Determine the (x, y) coordinate at the center of the cell enclosing the given text.  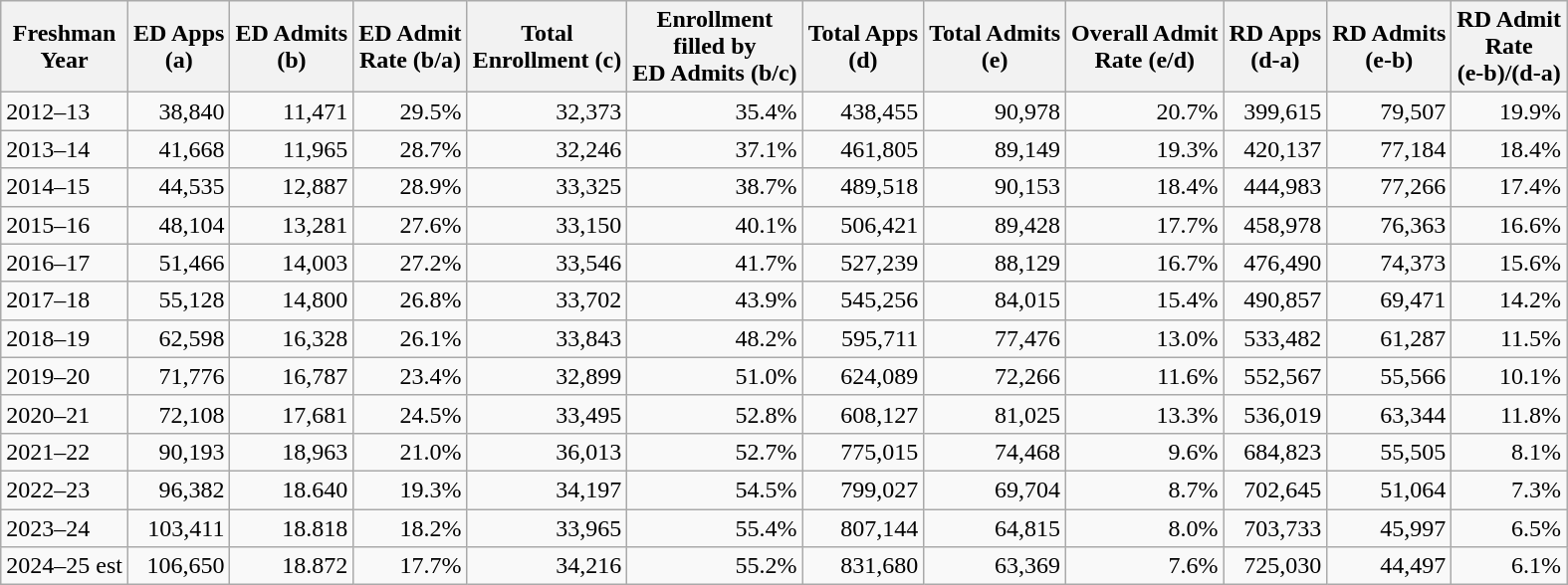
88,129 (996, 263)
77,184 (1390, 149)
552,567 (1275, 376)
536,019 (1275, 414)
6.1% (1509, 566)
69,471 (1390, 300)
775,015 (863, 452)
28.9% (410, 187)
12,887 (292, 187)
684,823 (1275, 452)
29.5% (410, 111)
ED Apps (a) (178, 47)
41,668 (178, 149)
63,344 (1390, 414)
7.6% (1145, 566)
62,598 (178, 338)
18.872 (292, 566)
545,256 (863, 300)
RD Admit Rate (e-b)/(d-a) (1509, 47)
490,857 (1275, 300)
90,193 (178, 452)
55,128 (178, 300)
ED Admit Rate (b/a) (410, 47)
55.4% (715, 528)
48.2% (715, 338)
2018–19 (65, 338)
2014–15 (65, 187)
21.0% (410, 452)
2019–20 (65, 376)
23.4% (410, 376)
2013–14 (65, 149)
52.8% (715, 414)
34,216 (548, 566)
52.7% (715, 452)
Freshman Year (65, 47)
399,615 (1275, 111)
34,197 (548, 489)
72,266 (996, 376)
84,015 (996, 300)
13.0% (1145, 338)
33,702 (548, 300)
14.2% (1509, 300)
71,776 (178, 376)
8.1% (1509, 452)
33,495 (548, 414)
2015–16 (65, 225)
32,899 (548, 376)
807,144 (863, 528)
74,373 (1390, 263)
Overall Admit Rate (e/d) (1145, 47)
RD Admits (e-b) (1390, 47)
44,497 (1390, 566)
13.3% (1145, 414)
77,266 (1390, 187)
26.8% (410, 300)
11.6% (1145, 376)
43.9% (715, 300)
81,025 (996, 414)
2024–25 est (65, 566)
624,089 (863, 376)
17,681 (292, 414)
28.7% (410, 149)
55,505 (1390, 452)
11.8% (1509, 414)
10.1% (1509, 376)
32,373 (548, 111)
2016–17 (65, 263)
40.1% (715, 225)
11,471 (292, 111)
26.1% (410, 338)
Enrollment filled by ED Admits (b/c) (715, 47)
2021–22 (65, 452)
608,127 (863, 414)
8.0% (1145, 528)
44,535 (178, 187)
48,104 (178, 225)
725,030 (1275, 566)
79,507 (1390, 111)
11.5% (1509, 338)
RD Apps (d-a) (1275, 47)
32,246 (548, 149)
33,546 (548, 263)
27.2% (410, 263)
33,965 (548, 528)
33,150 (548, 225)
11,965 (292, 149)
18.640 (292, 489)
Total Apps (d) (863, 47)
476,490 (1275, 263)
45,997 (1390, 528)
38,840 (178, 111)
55,566 (1390, 376)
Total Enrollment (c) (548, 47)
74,468 (996, 452)
489,518 (863, 187)
27.6% (410, 225)
702,645 (1275, 489)
20.7% (1145, 111)
18.818 (292, 528)
51,466 (178, 263)
77,476 (996, 338)
6.5% (1509, 528)
33,325 (548, 187)
7.3% (1509, 489)
106,650 (178, 566)
69,704 (996, 489)
9.6% (1145, 452)
19.9% (1509, 111)
103,411 (178, 528)
831,680 (863, 566)
2020–21 (65, 414)
24.5% (410, 414)
89,149 (996, 149)
18.2% (410, 528)
595,711 (863, 338)
16,328 (292, 338)
37.1% (715, 149)
36,013 (548, 452)
527,239 (863, 263)
14,003 (292, 263)
799,027 (863, 489)
420,137 (1275, 149)
16.7% (1145, 263)
506,421 (863, 225)
2017–18 (65, 300)
ED Admits (b) (292, 47)
55.2% (715, 566)
438,455 (863, 111)
41.7% (715, 263)
13,281 (292, 225)
64,815 (996, 528)
61,287 (1390, 338)
17.4% (1509, 187)
2012–13 (65, 111)
15.6% (1509, 263)
8.7% (1145, 489)
90,978 (996, 111)
533,482 (1275, 338)
76,363 (1390, 225)
16,787 (292, 376)
89,428 (996, 225)
18,963 (292, 452)
96,382 (178, 489)
2023–24 (65, 528)
458,978 (1275, 225)
35.4% (715, 111)
16.6% (1509, 225)
14,800 (292, 300)
90,153 (996, 187)
703,733 (1275, 528)
51.0% (715, 376)
461,805 (863, 149)
63,369 (996, 566)
51,064 (1390, 489)
Total Admits (e) (996, 47)
15.4% (1145, 300)
38.7% (715, 187)
2022–23 (65, 489)
33,843 (548, 338)
444,983 (1275, 187)
72,108 (178, 414)
54.5% (715, 489)
